Find where the given text appears and provide that cell's center as [x, y] coordinate. 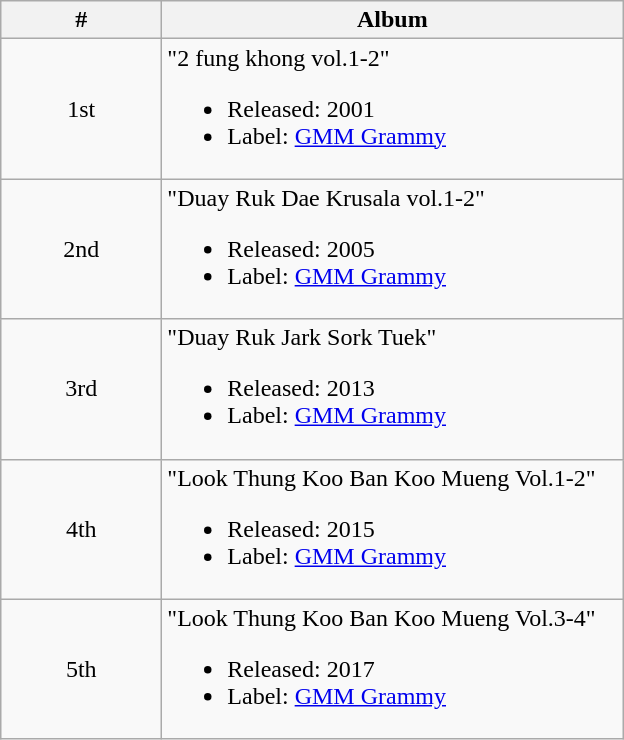
4th [82, 529]
# [82, 20]
"2 fung khong vol.1-2"Released: 2001Label: GMM Grammy [392, 109]
1st [82, 109]
3rd [82, 389]
"Duay Ruk Jark Sork Tuek"Released: 2013Label: GMM Grammy [392, 389]
"Duay Ruk Dae Krusala vol.1-2"Released: 2005Label: GMM Grammy [392, 249]
"Look Thung Koo Ban Koo Mueng Vol.1-2"Released: 2015Label: GMM Grammy [392, 529]
5th [82, 669]
2nd [82, 249]
Album [392, 20]
"Look Thung Koo Ban Koo Mueng Vol.3-4"Released: 2017Label: GMM Grammy [392, 669]
